From the cell containing the given text, extract its center point as [x, y] coordinate. 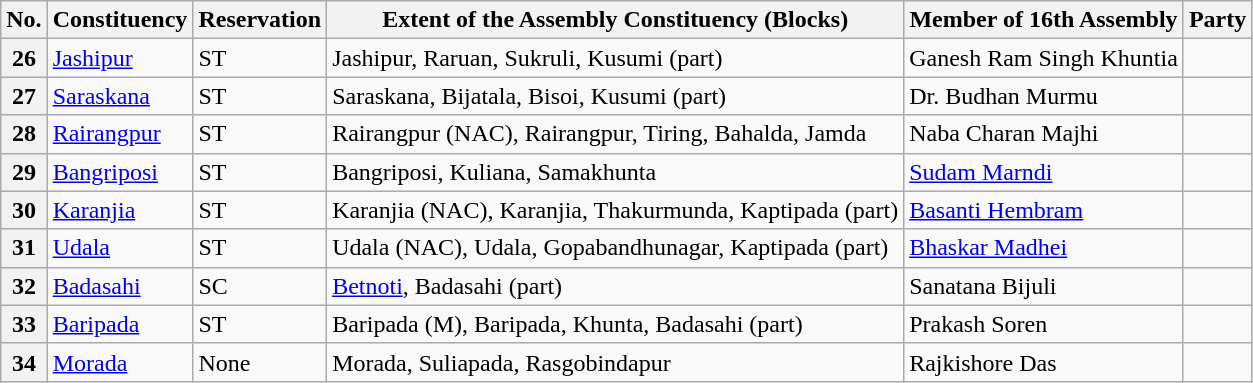
31 [24, 248]
Karanjia [120, 210]
Sanatana Bijuli [1044, 286]
32 [24, 286]
Constituency [120, 20]
No. [24, 20]
Sudam Marndi [1044, 172]
Betnoti, Badasahi (part) [616, 286]
Karanjia (NAC), Karanjia, Thakurmunda, Kaptipada (part) [616, 210]
33 [24, 324]
Jashipur, Raruan, Sukruli, Kusumi (part) [616, 58]
27 [24, 96]
Saraskana [120, 96]
None [260, 362]
Rairangpur (NAC), Rairangpur, Tiring, Bahalda, Jamda [616, 134]
Saraskana, Bijatala, Bisoi, Kusumi (part) [616, 96]
Naba Charan Majhi [1044, 134]
30 [24, 210]
Rajkishore Das [1044, 362]
Baripada (M), Baripada, Khunta, Badasahi (part) [616, 324]
29 [24, 172]
Basanti Hembram [1044, 210]
Ganesh Ram Singh Khuntia [1044, 58]
SC [260, 286]
Jashipur [120, 58]
Morada, Suliapada, Rasgobindapur [616, 362]
Prakash Soren [1044, 324]
Party [1217, 20]
Reservation [260, 20]
Extent of the Assembly Constituency (Blocks) [616, 20]
Baripada [120, 324]
Bangriposi [120, 172]
Member of 16th Assembly [1044, 20]
28 [24, 134]
34 [24, 362]
Udala [120, 248]
Bhaskar Madhei [1044, 248]
Dr. Budhan Murmu [1044, 96]
Morada [120, 362]
Udala (NAC), Udala, Gopabandhunagar, Kaptipada (part) [616, 248]
Rairangpur [120, 134]
26 [24, 58]
Badasahi [120, 286]
Bangriposi, Kuliana, Samakhunta [616, 172]
